Return (x, y) of the center of cell containing provided text 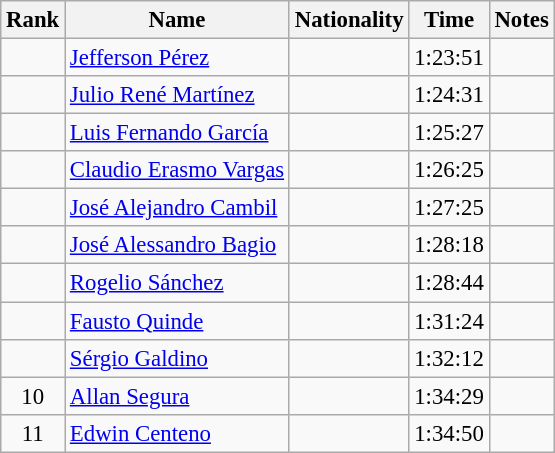
Sérgio Galdino (178, 358)
Name (178, 20)
1:34:29 (449, 396)
1:28:18 (449, 245)
1:32:12 (449, 358)
1:31:24 (449, 321)
Edwin Centeno (178, 433)
1:25:27 (449, 133)
Rank (33, 20)
Allan Segura (178, 396)
Claudio Erasmo Vargas (178, 170)
Time (449, 20)
1:24:31 (449, 95)
Julio René Martínez (178, 95)
Fausto Quinde (178, 321)
1:26:25 (449, 170)
Jefferson Pérez (178, 58)
1:28:44 (449, 283)
Nationality (348, 20)
1:23:51 (449, 58)
11 (33, 433)
Notes (522, 20)
1:34:50 (449, 433)
10 (33, 396)
José Alessandro Bagio (178, 245)
Luis Fernando García (178, 133)
1:27:25 (449, 208)
José Alejandro Cambil (178, 208)
Rogelio Sánchez (178, 283)
